For the text-containing cell, return its midpoint in (x, y) coordinate format. 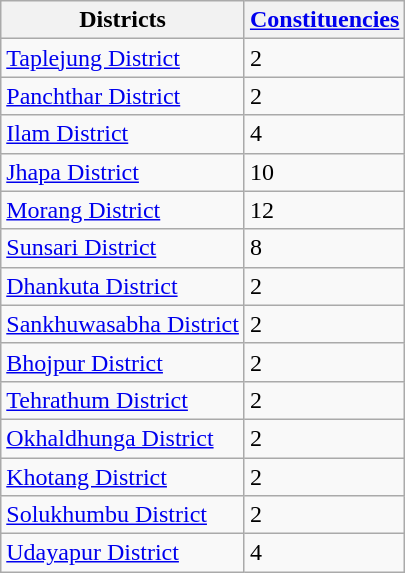
Khotang District (123, 477)
Districts (123, 20)
Solukhumbu District (123, 515)
Sunsari District (123, 248)
Morang District (123, 210)
Okhaldhunga District (123, 438)
Udayapur District (123, 553)
Tehrathum District (123, 400)
Bhojpur District (123, 362)
Sankhuwasabha District (123, 324)
Ilam District (123, 134)
12 (324, 210)
Constituencies (324, 20)
Panchthar District (123, 96)
Dhankuta District (123, 286)
10 (324, 172)
Taplejung District (123, 58)
8 (324, 248)
Jhapa District (123, 172)
